Output the [X, Y] coordinate of the center of the cell containing the given text.  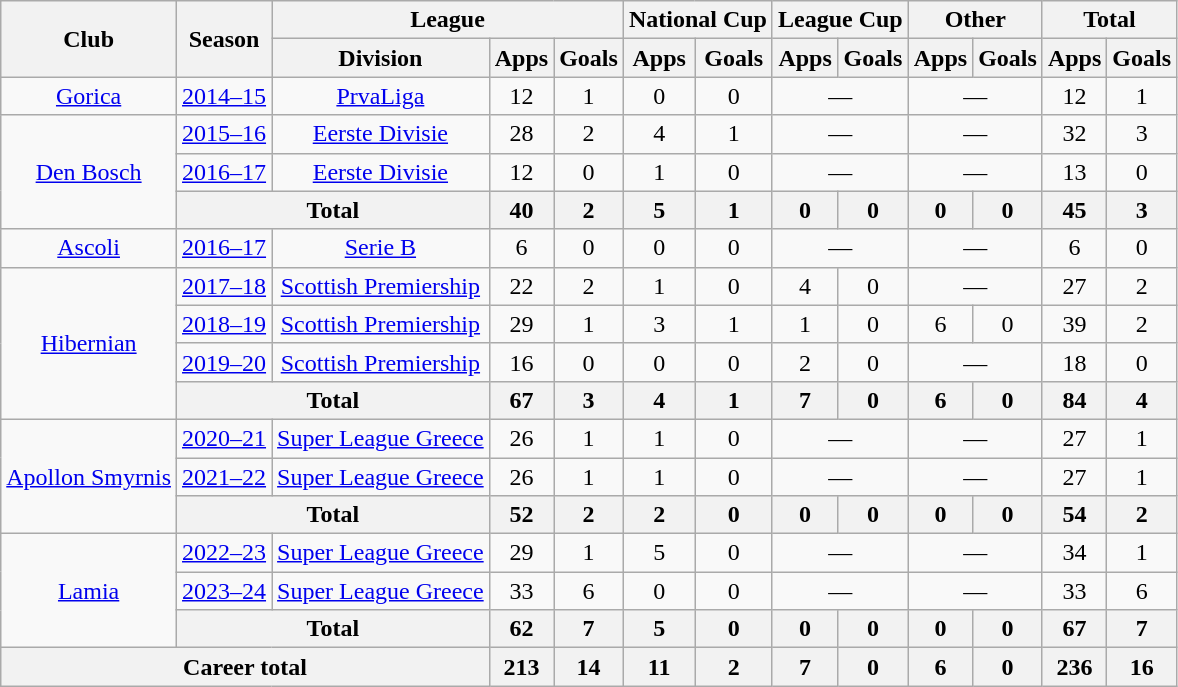
PrvaLiga [381, 96]
11 [659, 667]
2023–24 [224, 591]
Den Bosch [89, 172]
2021–22 [224, 477]
13 [1074, 172]
League [448, 20]
Apollon Smyrnis [89, 476]
28 [521, 134]
Gorica [89, 96]
Division [381, 58]
39 [1074, 324]
2020–21 [224, 438]
2015–16 [224, 134]
League Cup [840, 20]
52 [521, 515]
Serie B [381, 248]
18 [1074, 362]
Lamia [89, 591]
54 [1074, 515]
Season [224, 39]
45 [1074, 210]
213 [521, 667]
84 [1074, 400]
Club [89, 39]
Hibernian [89, 343]
2019–20 [224, 362]
40 [521, 210]
Career total [245, 667]
14 [589, 667]
2014–15 [224, 96]
National Cup [698, 20]
2018–19 [224, 324]
236 [1074, 667]
2017–18 [224, 286]
2022–23 [224, 553]
34 [1074, 553]
62 [521, 629]
32 [1074, 134]
Other [975, 20]
Ascoli [89, 248]
22 [521, 286]
